Return the [x, y] coordinate for the center point of the cell that contains the specified text.  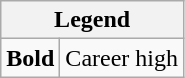
Legend [92, 20]
Bold [30, 58]
Career high [122, 58]
